Extract the (x, y) coordinate from the center of the cell holding the provided text.  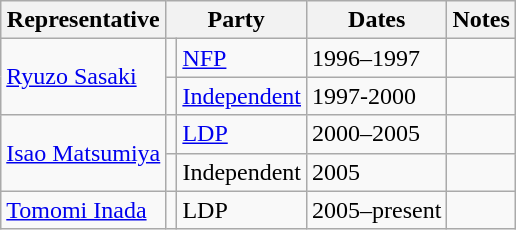
Isao Matsumiya (84, 153)
Ryuzo Sasaki (84, 77)
2005 (377, 172)
Party (236, 20)
Dates (377, 20)
Tomomi Inada (84, 210)
Representative (84, 20)
2000–2005 (377, 134)
1997-2000 (377, 96)
2005–present (377, 210)
1996–1997 (377, 58)
Notes (481, 20)
NFP (242, 58)
